Return the [x, y] coordinate for the center point of the cell that contains the specified text.  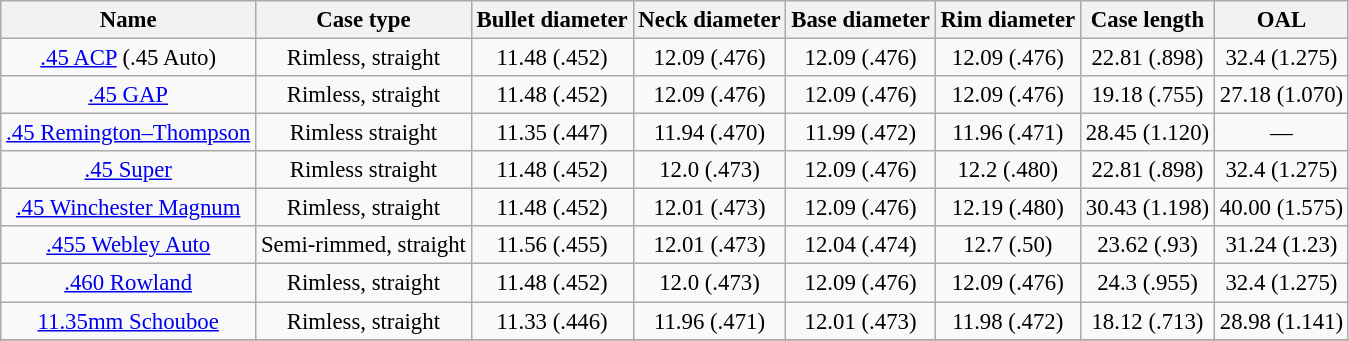
11.33 (.446) [552, 321]
40.00 (1.575) [1281, 208]
11.56 (.455) [552, 245]
Base diameter [860, 20]
11.98 (.472) [1008, 321]
11.94 (.470) [710, 133]
.45 GAP [128, 95]
27.18 (1.070) [1281, 95]
Case type [364, 20]
Semi-rimmed, straight [364, 245]
.45 ACP (.45 Auto) [128, 58]
.460 Rowland [128, 283]
Bullet diameter [552, 20]
Case length [1147, 20]
12.2 (.480) [1008, 170]
Neck diameter [710, 20]
11.35mm Schouboe [128, 321]
.45 Remington–Thompson [128, 133]
12.04 (.474) [860, 245]
31.24 (1.23) [1281, 245]
28.98 (1.141) [1281, 321]
24.3 (.955) [1147, 283]
OAL [1281, 20]
19.18 (.755) [1147, 95]
12.7 (.50) [1008, 245]
.45 Winchester Magnum [128, 208]
Rim diameter [1008, 20]
28.45 (1.120) [1147, 133]
11.35 (.447) [552, 133]
30.43 (1.198) [1147, 208]
18.12 (.713) [1147, 321]
.45 Super [128, 170]
12.19 (.480) [1008, 208]
.455 Webley Auto [128, 245]
Name [128, 20]
11.99 (.472) [860, 133]
— [1281, 133]
23.62 (.93) [1147, 245]
